Capture the cell that displays the provided text and extract its [x, y] central coordinate. 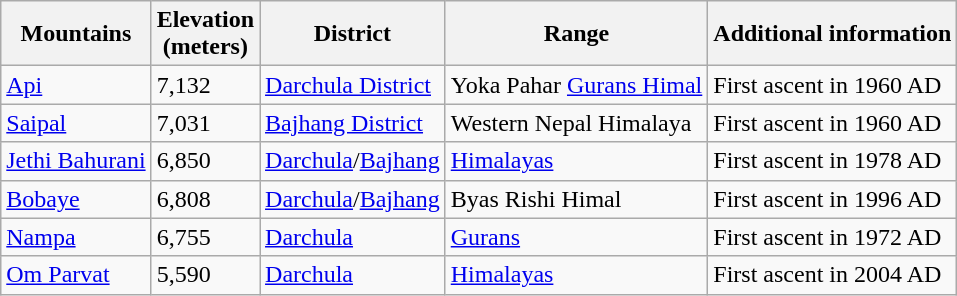
Jethi Bahurani [76, 161]
Range [576, 34]
6,850 [205, 161]
Western Nepal Himalaya [576, 123]
7,132 [205, 85]
5,590 [205, 275]
6,808 [205, 199]
Yoka Pahar Gurans Himal [576, 85]
Gurans [576, 237]
District [353, 34]
6,755 [205, 237]
Saipal [76, 123]
7,031 [205, 123]
Api [76, 85]
Additional information [832, 34]
First ascent in 1972 AD [832, 237]
Bobaye [76, 199]
First ascent in 1978 AD [832, 161]
Bajhang District [353, 123]
Darchula District [353, 85]
First ascent in 2004 AD [832, 275]
Mountains [76, 34]
Elevation(meters) [205, 34]
Byas Rishi Himal [576, 199]
Om Parvat [76, 275]
Nampa [76, 237]
First ascent in 1996 AD [832, 199]
